Determine the (X, Y) coordinate at the center of the cell enclosing the given text.  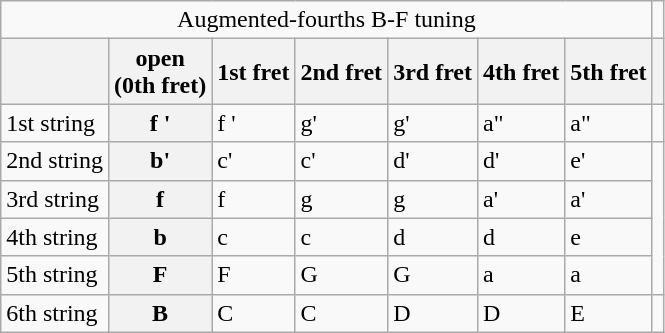
5th string (55, 275)
4th fret (522, 72)
1st string (55, 123)
open(0th fret) (160, 72)
b' (160, 161)
1st fret (254, 72)
b (160, 237)
e (608, 237)
6th string (55, 313)
3rd string (55, 199)
B (160, 313)
2nd fret (342, 72)
5th fret (608, 72)
4th string (55, 237)
E (608, 313)
3rd fret (433, 72)
Augmented-fourths B-F tuning (326, 20)
2nd string (55, 161)
e' (608, 161)
